Detect which cell encompasses the target text, then output its (x, y) center coordinate. 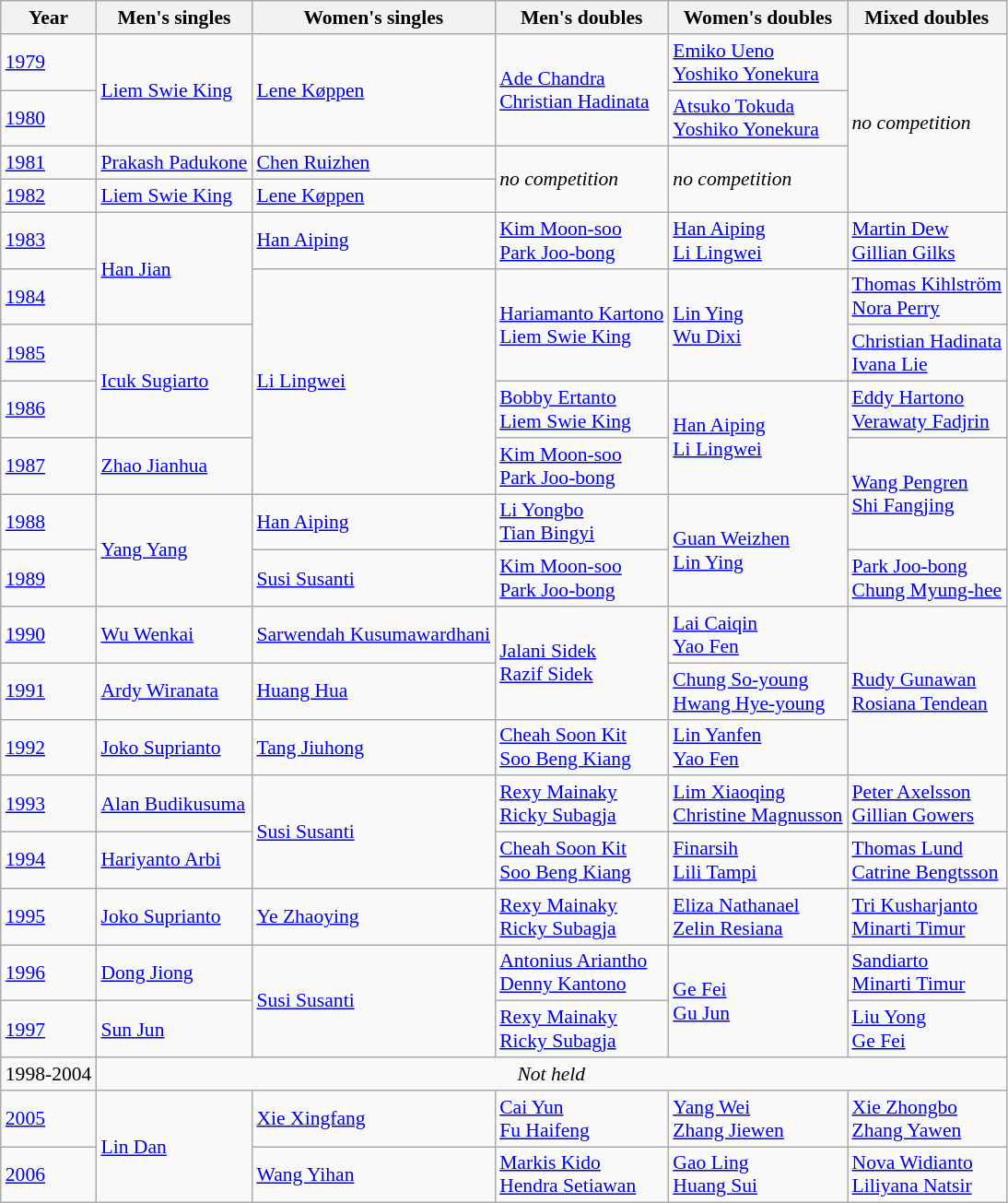
1997 (49, 1029)
1995 (49, 916)
Lin Ying Wu Dixi (757, 324)
Li Yongbo Tian Bingyi (581, 522)
Atsuko Tokuda Yoshiko Yonekura (757, 118)
Men's singles (173, 18)
1979 (49, 63)
Bobby Ertanto Liem Swie King (581, 409)
Xie Zhongbo Zhang Yawen (927, 1119)
Wang Pengren Shi Fangjing (927, 494)
Ye Zhaoying (373, 916)
Park Joo-bong Chung Myung-hee (927, 579)
1986 (49, 409)
Mixed doubles (927, 18)
Not held (551, 1074)
1982 (49, 196)
Icuk Sugiarto (173, 382)
Lim Xiaoqing Christine Magnusson (757, 804)
Yang Wei Zhang Jiewen (757, 1119)
1992 (49, 747)
Women's singles (373, 18)
Wu Wenkai (173, 634)
Martin Dew Gillian Gilks (927, 240)
Chung So-young Hwang Hye-young (757, 691)
Han Jian (173, 268)
Markis Kido Hendra Setiawan (581, 1174)
Wang Yihan (373, 1174)
1991 (49, 691)
Sarwendah Kusumawardhani (373, 634)
Cai Yun Fu Haifeng (581, 1119)
Yang Yang (173, 550)
Guan Weizhen Lin Ying (757, 550)
Prakash Padukone (173, 163)
Women's doubles (757, 18)
Liu Yong Ge Fei (927, 1029)
Sun Jun (173, 1029)
Tang Jiuhong (373, 747)
Lin Dan (173, 1147)
Thomas Kihlström Nora Perry (927, 297)
2005 (49, 1119)
1980 (49, 118)
Hariyanto Arbi (173, 861)
1993 (49, 804)
Thomas Lund Catrine Bengtsson (927, 861)
Rudy Gunawan Rosiana Tendean (927, 691)
Peter Axelsson Gillian Gowers (927, 804)
Finarsih Lili Tampi (757, 861)
Xie Xingfang (373, 1119)
Nova Widianto Liliyana Natsir (927, 1174)
1981 (49, 163)
Christian Hadinata Ivana Lie (927, 354)
Eddy Hartono Verawaty Fadjrin (927, 409)
1984 (49, 297)
Alan Budikusuma (173, 804)
1988 (49, 522)
Eliza Nathanael Zelin Resiana (757, 916)
Ade Chandra Christian Hadinata (581, 90)
1989 (49, 579)
Dong Jiong (173, 973)
Zhao Jianhua (173, 466)
Emiko Ueno Yoshiko Yonekura (757, 63)
Year (49, 18)
1998-2004 (49, 1074)
1990 (49, 634)
Ardy Wiranata (173, 691)
1985 (49, 354)
1994 (49, 861)
1987 (49, 466)
Men's doubles (581, 18)
Ge Fei Gu Jun (757, 1001)
Chen Ruizhen (373, 163)
Antonius Ariantho Denny Kantono (581, 973)
2006 (49, 1174)
Li Lingwei (373, 381)
Hariamanto Kartono Liem Swie King (581, 324)
Gao Ling Huang Sui (757, 1174)
Huang Hua (373, 691)
Lai Caiqin Yao Fen (757, 634)
Sandiarto Minarti Timur (927, 973)
Lin Yanfen Yao Fen (757, 747)
1996 (49, 973)
1983 (49, 240)
Tri Kusharjanto Minarti Timur (927, 916)
Jalani Sidek Razif Sidek (581, 663)
